Determine the (X, Y) coordinate at the center of the cell enclosing the given text.  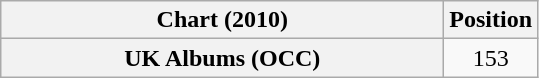
153 (491, 58)
Position (491, 20)
Chart (2010) (222, 20)
UK Albums (OCC) (222, 58)
